Search for the cell housing the specified text and yield its [X, Y] center coordinate. 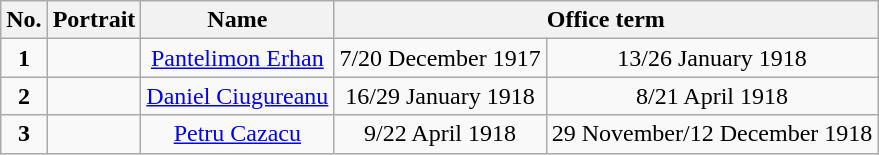
8/21 April 1918 [712, 96]
16/29 January 1918 [440, 96]
No. [24, 20]
Daniel Ciugureanu [238, 96]
Name [238, 20]
Portrait [94, 20]
9/22 April 1918 [440, 134]
7/20 December 1917 [440, 58]
1 [24, 58]
Office term [606, 20]
Pantelimon Erhan [238, 58]
13/26 January 1918 [712, 58]
29 November/12 December 1918 [712, 134]
Petru Cazacu [238, 134]
2 [24, 96]
3 [24, 134]
